Return the (x, y) coordinate for the center point of the cell that contains the specified text.  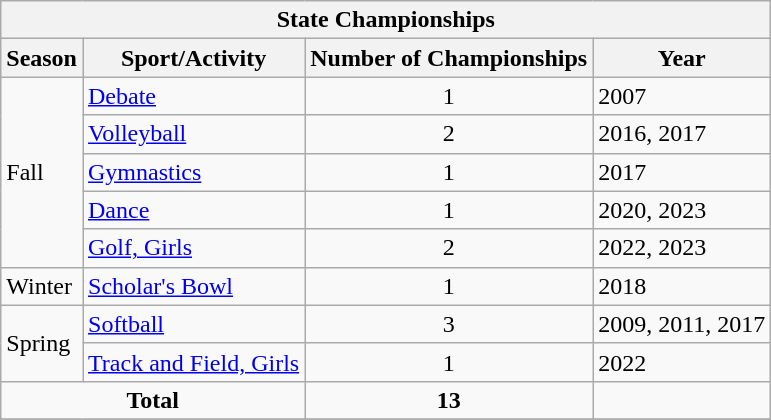
Total (153, 400)
Fall (42, 172)
Debate (193, 96)
Volleyball (193, 134)
Softball (193, 324)
Winter (42, 286)
Track and Field, Girls (193, 362)
2007 (682, 96)
2018 (682, 286)
Number of Championships (449, 58)
2016, 2017 (682, 134)
3 (449, 324)
2009, 2011, 2017 (682, 324)
2017 (682, 172)
Dance (193, 210)
Gymnastics (193, 172)
2022 (682, 362)
Year (682, 58)
2020, 2023 (682, 210)
Sport/Activity (193, 58)
2022, 2023 (682, 248)
Season (42, 58)
Scholar's Bowl (193, 286)
Spring (42, 343)
State Championships (386, 20)
Golf, Girls (193, 248)
13 (449, 400)
